Output the (x, y) coordinate of the center of the cell containing the given text.  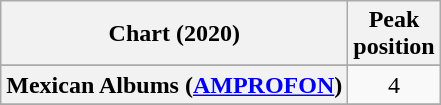
Peakposition (394, 34)
4 (394, 85)
Mexican Albums (AMPROFON) (174, 85)
Chart (2020) (174, 34)
